For the text-containing cell, return its midpoint in [x, y] coordinate format. 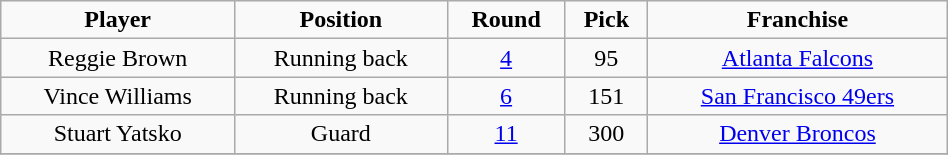
4 [506, 58]
Atlanta Falcons [798, 58]
Pick [606, 20]
11 [506, 134]
Guard [342, 134]
95 [606, 58]
Player [118, 20]
6 [506, 96]
Reggie Brown [118, 58]
Franchise [798, 20]
Stuart Yatsko [118, 134]
Round [506, 20]
Vince Williams [118, 96]
300 [606, 134]
Position [342, 20]
Denver Broncos [798, 134]
151 [606, 96]
San Francisco 49ers [798, 96]
